Return [X, Y] of the center of cell containing provided text 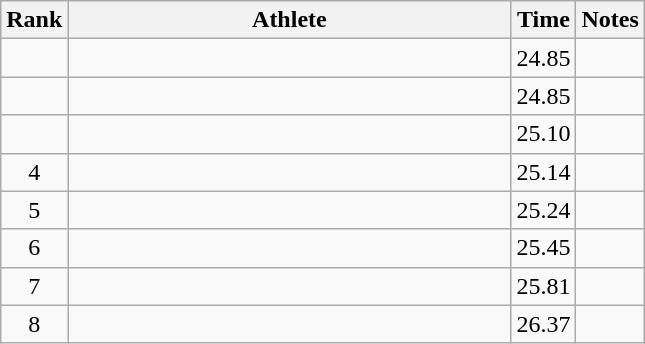
25.24 [544, 210]
25.45 [544, 248]
25.14 [544, 172]
Notes [610, 20]
4 [34, 172]
Time [544, 20]
6 [34, 248]
7 [34, 286]
Rank [34, 20]
Athlete [290, 20]
26.37 [544, 324]
25.10 [544, 134]
5 [34, 210]
8 [34, 324]
25.81 [544, 286]
